Scan for the cell matching the given text and deliver its [X, Y] coordinate at center. 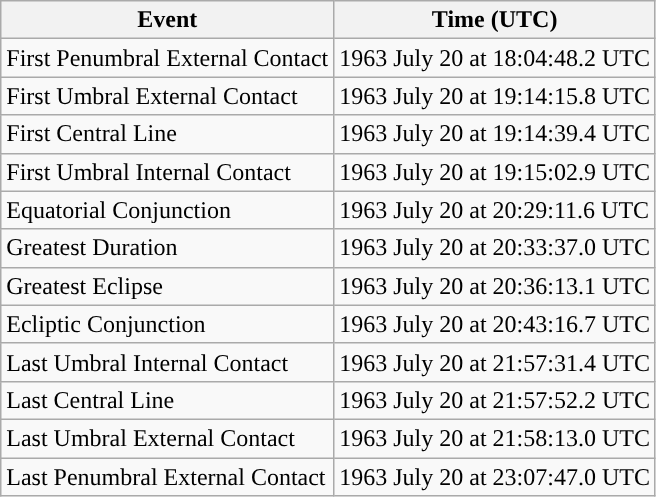
First Umbral Internal Contact [168, 172]
1963 July 20 at 20:29:11.6 UTC [495, 210]
1963 July 20 at 19:14:39.4 UTC [495, 134]
Last Umbral External Contact [168, 438]
First Umbral External Contact [168, 96]
Last Umbral Internal Contact [168, 362]
Last Central Line [168, 400]
Greatest Duration [168, 248]
1963 July 20 at 20:33:37.0 UTC [495, 248]
1963 July 20 at 21:58:13.0 UTC [495, 438]
1963 July 20 at 18:04:48.2 UTC [495, 58]
1963 July 20 at 21:57:52.2 UTC [495, 400]
Event [168, 20]
1963 July 20 at 19:15:02.9 UTC [495, 172]
Ecliptic Conjunction [168, 324]
1963 July 20 at 19:14:15.8 UTC [495, 96]
Time (UTC) [495, 20]
Greatest Eclipse [168, 286]
1963 July 20 at 20:43:16.7 UTC [495, 324]
Equatorial Conjunction [168, 210]
1963 July 20 at 20:36:13.1 UTC [495, 286]
First Central Line [168, 134]
1963 July 20 at 21:57:31.4 UTC [495, 362]
1963 July 20 at 23:07:47.0 UTC [495, 477]
Last Penumbral External Contact [168, 477]
First Penumbral External Contact [168, 58]
